Output the [X, Y] coordinate of the center of the cell containing the given text.  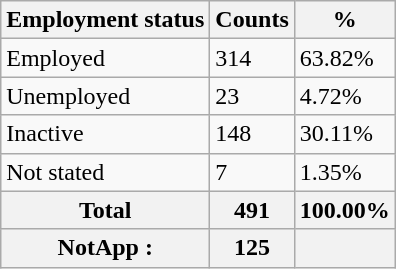
4.72% [344, 96]
Total [106, 210]
100.00% [344, 210]
148 [252, 134]
23 [252, 96]
63.82% [344, 58]
314 [252, 58]
30.11% [344, 134]
Not stated [106, 172]
1.35% [344, 172]
491 [252, 210]
Inactive [106, 134]
% [344, 20]
Unemployed [106, 96]
125 [252, 248]
Employed [106, 58]
7 [252, 172]
Counts [252, 20]
NotApp : [106, 248]
Employment status [106, 20]
